Capture the cell that displays the provided text and extract its (x, y) central coordinate. 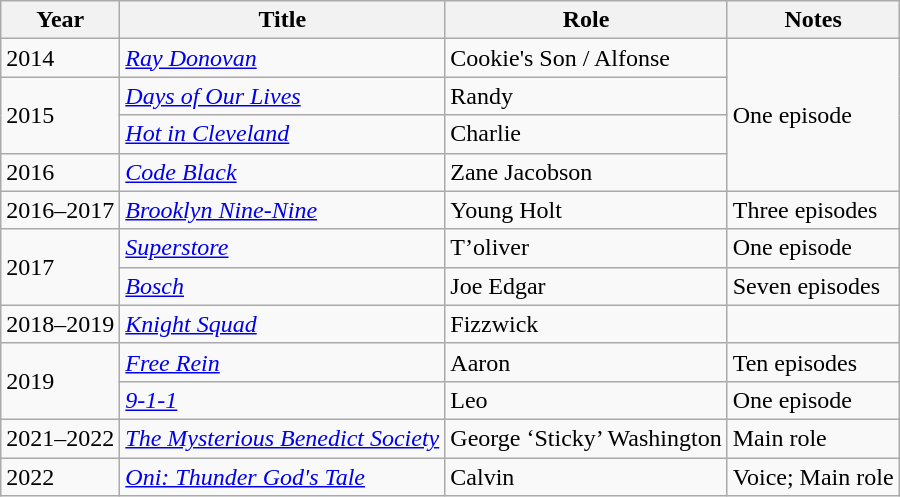
Brooklyn Nine-Nine (282, 210)
George ‘Sticky’ Washington (586, 438)
2016–2017 (60, 210)
Days of Our Lives (282, 96)
Free Rein (282, 362)
2015 (60, 115)
Ray Donovan (282, 58)
Cookie's Son / Alfonse (586, 58)
Notes (813, 20)
Oni: Thunder God's Tale (282, 477)
Seven episodes (813, 286)
Hot in Cleveland (282, 134)
2018–2019 (60, 324)
Young Holt (586, 210)
Superstore (282, 248)
2014 (60, 58)
Three episodes (813, 210)
Code Black (282, 172)
2022 (60, 477)
Year (60, 20)
2021–2022 (60, 438)
Title (282, 20)
The Mysterious Benedict Society (282, 438)
2019 (60, 381)
Aaron (586, 362)
Fizzwick (586, 324)
Voice; Main role (813, 477)
Zane Jacobson (586, 172)
Ten episodes (813, 362)
9-1-1 (282, 400)
Calvin (586, 477)
Randy (586, 96)
Role (586, 20)
Joe Edgar (586, 286)
Leo (586, 400)
Charlie (586, 134)
T’oliver (586, 248)
Bosch (282, 286)
2017 (60, 267)
Knight Squad (282, 324)
2016 (60, 172)
Main role (813, 438)
